Locate the cell with the specified text and output its [X, Y] center coordinate. 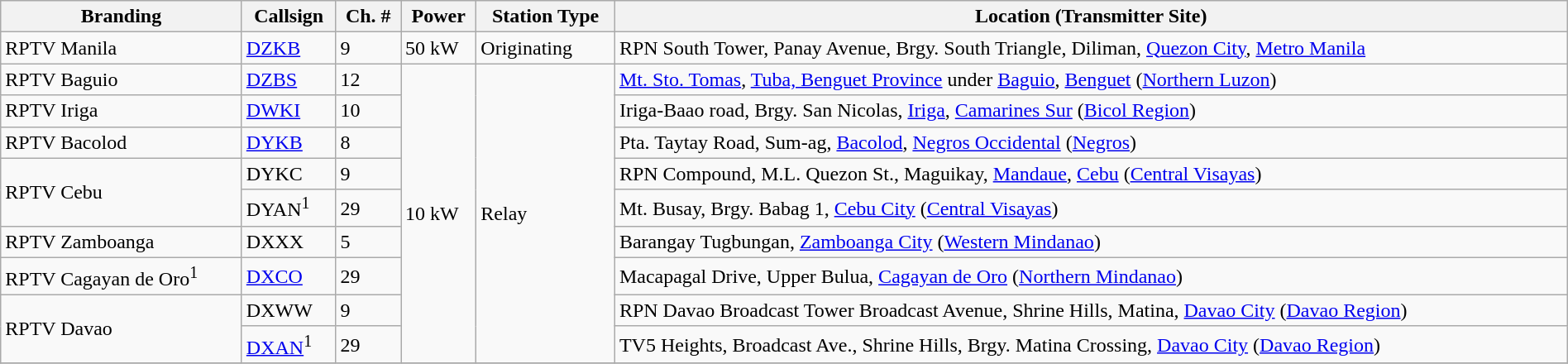
Relay [546, 213]
10 kW [438, 213]
Iriga-Baao road, Brgy. San Nicolas, Iriga, Camarines Sur (Bicol Region) [1091, 111]
RPTV Zamboanga [122, 242]
Ch. # [369, 17]
10 [369, 111]
RPTV Iriga [122, 111]
Location (Transmitter Site) [1091, 17]
DYKB [289, 142]
Macapagal Drive, Upper Bulua, Cagayan de Oro (Northern Mindanao) [1091, 276]
5 [369, 242]
50 kW [438, 48]
TV5 Heights, Broadcast Ave., Shrine Hills, Brgy. Matina Crossing, Davao City (Davao Region) [1091, 344]
RPN Davao Broadcast Tower Broadcast Avenue, Shrine Hills, Matina, Davao City (Davao Region) [1091, 310]
Originating [546, 48]
Branding [122, 17]
Callsign [289, 17]
12 [369, 79]
RPTV Manila [122, 48]
Mt. Busay, Brgy. Babag 1, Cebu City (Central Visayas) [1091, 208]
DXAN1 [289, 344]
DWKI [289, 111]
DYAN1 [289, 208]
Pta. Taytay Road, Sum-ag, Bacolod, Negros Occidental (Negros) [1091, 142]
Mt. Sto. Tomas, Tuba, Benguet Province under Baguio, Benguet (Northern Luzon) [1091, 79]
DYKC [289, 174]
RPTV Bacolod [122, 142]
RPTV Davao [122, 329]
RPN South Tower, Panay Avenue, Brgy. South Triangle, Diliman, Quezon City, Metro Manila [1091, 48]
DXXX [289, 242]
Station Type [546, 17]
RPN Compound, M.L. Quezon St., Maguikay, Mandaue, Cebu (Central Visayas) [1091, 174]
DZKB [289, 48]
RPTV Cebu [122, 192]
8 [369, 142]
RPTV Cagayan de Oro1 [122, 276]
Power [438, 17]
DXWW [289, 310]
RPTV Baguio [122, 79]
DZBS [289, 79]
DXCO [289, 276]
Barangay Tugbungan, Zamboanga City (Western Mindanao) [1091, 242]
